Locate the cell with the specified text and output its (x, y) center coordinate. 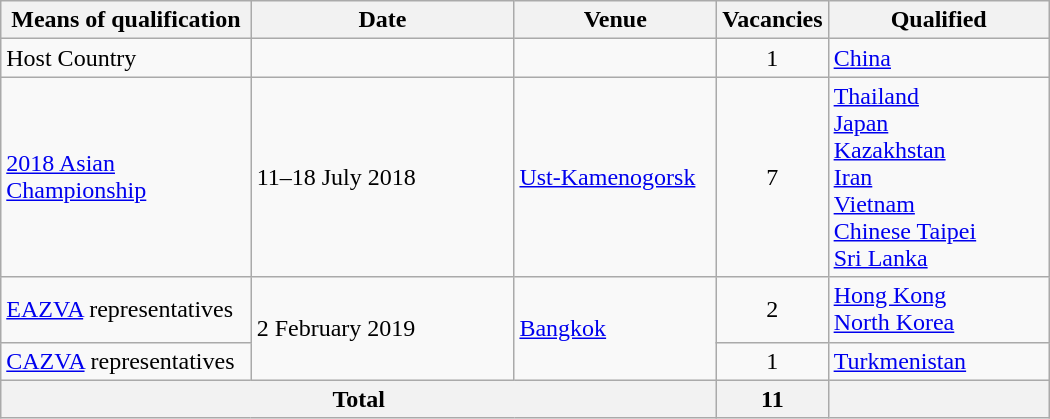
7 (773, 177)
Thailand Japan Kazakhstan Iran Vietnam Chinese Taipei Sri Lanka (938, 177)
Venue (616, 20)
Host Country (126, 58)
2 (773, 310)
China (938, 58)
Total (359, 399)
Means of qualification (126, 20)
Turkmenistan (938, 361)
Date (382, 20)
Qualified (938, 20)
11–18 July 2018 (382, 177)
Bangkok (616, 328)
CAZVA representatives (126, 361)
11 (773, 399)
Ust-Kamenogorsk (616, 177)
2018 Asian Championship (126, 177)
2 February 2019 (382, 328)
Vacancies (773, 20)
EAZVA representatives (126, 310)
Hong Kong North Korea (938, 310)
